Determine the [x, y] coordinate at the center of the cell enclosing the given text.  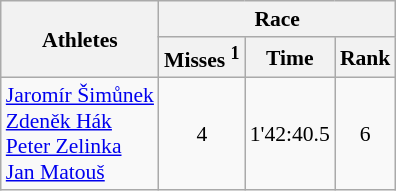
4 [202, 134]
Race [277, 19]
Time [290, 58]
Rank [366, 58]
6 [366, 134]
Jaromír ŠimůnekZdeněk HákPeter ZelinkaJan Matouš [80, 134]
Misses 1 [202, 58]
Athletes [80, 40]
1'42:40.5 [290, 134]
